Determine the [x, y] coordinate at the center of the cell enclosing the given text.  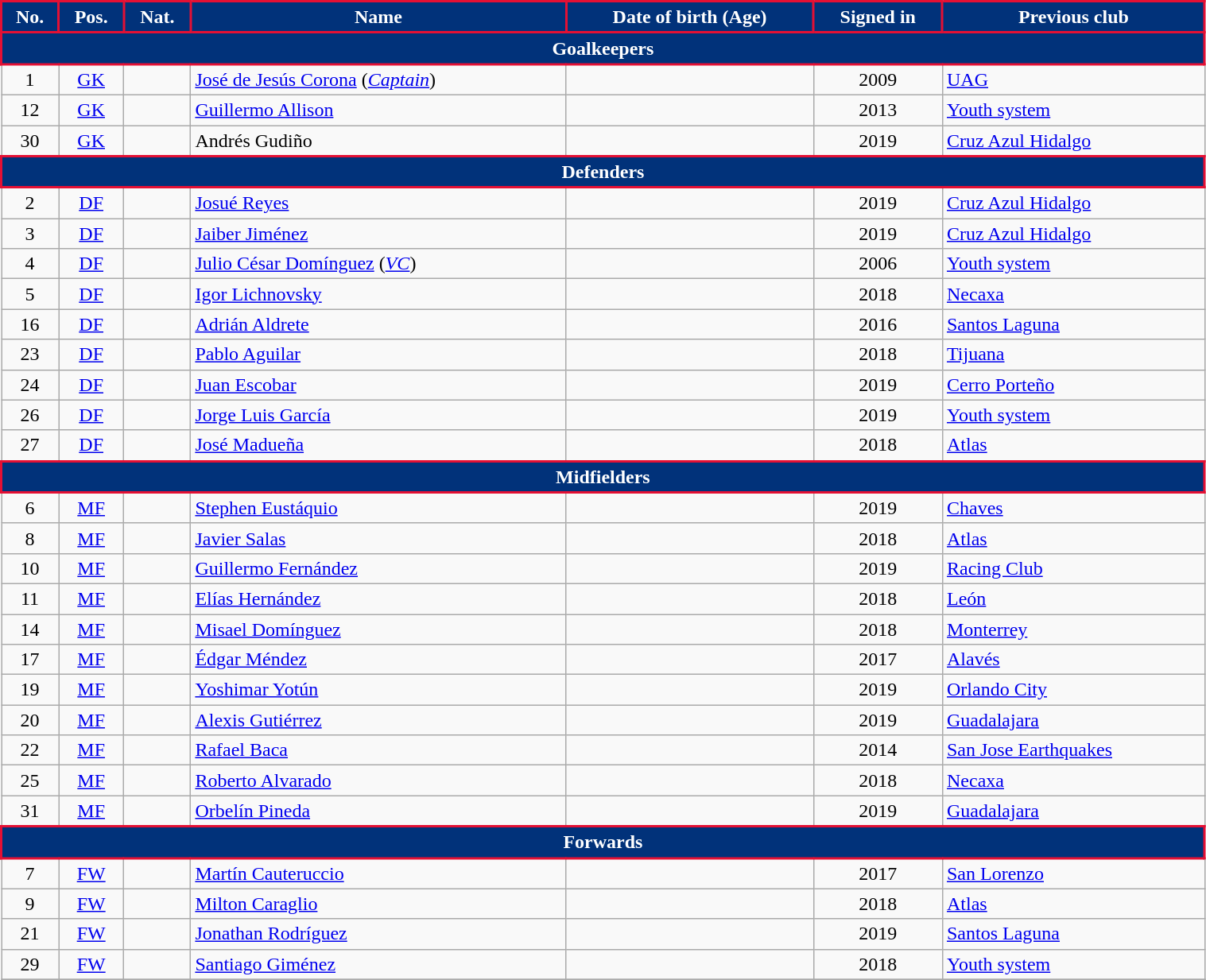
3 [30, 234]
Jonathan Rodríguez [378, 934]
Defenders [603, 172]
Julio César Domínguez (VC) [378, 264]
Cerro Porteño [1073, 385]
1 [30, 79]
20 [30, 720]
Guillermo Allison [378, 110]
Orbelín Pineda [378, 811]
Forwards [603, 842]
Rafael Baca [378, 750]
Andrés Gudiño [378, 141]
No. [30, 17]
Milton Caraglio [378, 904]
Misael Domínguez [378, 629]
27 [30, 445]
Nat. [157, 17]
Monterrey [1073, 629]
Name [378, 17]
Santiago Giménez [378, 964]
31 [30, 811]
León [1073, 598]
Jaiber Jiménez [378, 234]
12 [30, 110]
2014 [878, 750]
Javier Salas [378, 538]
Previous club [1073, 17]
Guillermo Fernández [378, 568]
9 [30, 904]
26 [30, 415]
Orlando City [1073, 690]
Roberto Alvarado [378, 781]
Alexis Gutiérrez [378, 720]
30 [30, 141]
2009 [878, 79]
Pablo Aguilar [378, 354]
UAG [1073, 79]
10 [30, 568]
Goalkeepers [603, 48]
Racing Club [1073, 568]
29 [30, 964]
24 [30, 385]
Chaves [1073, 509]
2 [30, 203]
Date of birth (Age) [690, 17]
2013 [878, 110]
Josué Reyes [378, 203]
Stephen Eustáquio [378, 509]
San Lorenzo [1073, 873]
8 [30, 538]
2006 [878, 264]
Édgar Méndez [378, 660]
José Madueña [378, 445]
7 [30, 873]
21 [30, 934]
Juan Escobar [378, 385]
Martín Cauteruccio [378, 873]
16 [30, 324]
Jorge Luis García [378, 415]
Adrián Aldrete [378, 324]
Tijuana [1073, 354]
2016 [878, 324]
Midfielders [603, 477]
5 [30, 294]
4 [30, 264]
Elías Hernández [378, 598]
Alavés [1073, 660]
25 [30, 781]
Signed in [878, 17]
Yoshimar Yotún [378, 690]
14 [30, 629]
11 [30, 598]
José de Jesús Corona (Captain) [378, 79]
6 [30, 509]
San Jose Earthquakes [1073, 750]
Igor Lichnovsky [378, 294]
22 [30, 750]
19 [30, 690]
Pos. [91, 17]
23 [30, 354]
17 [30, 660]
